Capture the cell that displays the provided text and extract its [x, y] central coordinate. 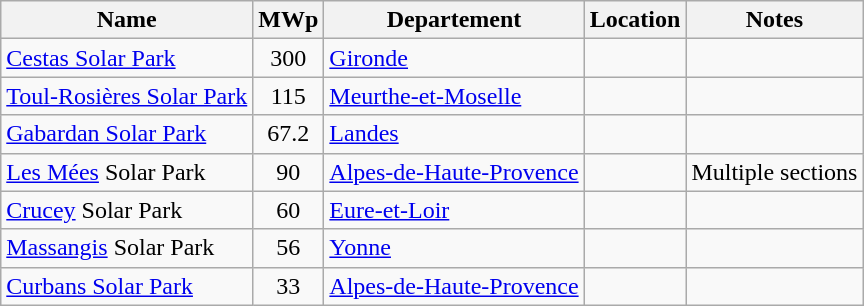
300 [288, 58]
MWp [288, 20]
90 [288, 172]
56 [288, 248]
Les Mées Solar Park [127, 172]
Curbans Solar Park [127, 286]
67.2 [288, 134]
115 [288, 96]
Meurthe-et-Moselle [454, 96]
60 [288, 210]
Toul-Rosières Solar Park [127, 96]
Location [635, 20]
Landes [454, 134]
Yonne [454, 248]
Notes [774, 20]
33 [288, 286]
Gabardan Solar Park [127, 134]
Cestas Solar Park [127, 58]
Eure-et-Loir [454, 210]
Multiple sections [774, 172]
Massangis Solar Park [127, 248]
Crucey Solar Park [127, 210]
Departement [454, 20]
Name [127, 20]
Gironde [454, 58]
